Scan for the cell matching the given text and deliver its (X, Y) coordinate at center. 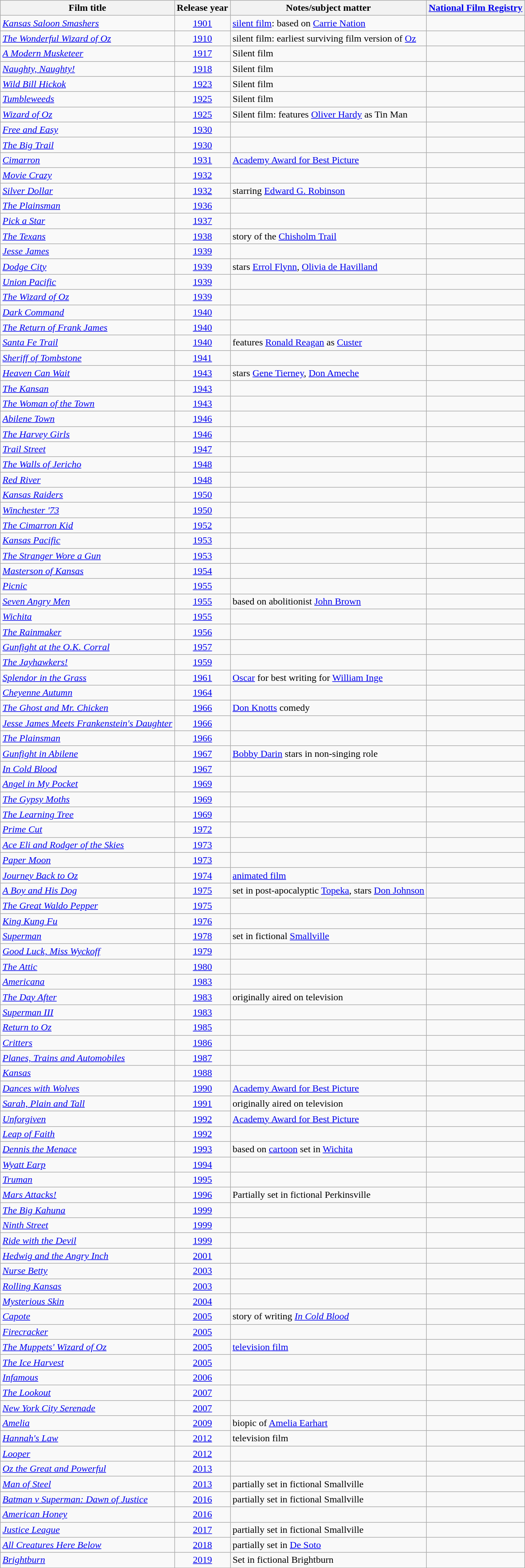
The Woman of the Town (87, 403)
The Ice Harvest (87, 1362)
2001 (203, 1256)
set in post-apocalyptic Topeka, stars Don Johnson (328, 890)
Bobby Darin stars in non-singing role (328, 754)
1931 (203, 160)
1974 (203, 875)
1918 (203, 69)
Prime Cut (87, 830)
Release year (203, 8)
Man of Steel (87, 1484)
story of the Chisholm Trail (328, 236)
Leap of Faith (87, 1134)
Oz the Great and Powerful (87, 1469)
1937 (203, 221)
2009 (203, 1423)
Heaven Can Wait (87, 373)
Union Pacific (87, 282)
1994 (203, 1165)
King Kung Fu (87, 921)
1961 (203, 678)
set in fictional Smallville (328, 936)
Set in fictional Brightburn (328, 1560)
Trail Street (87, 449)
1954 (203, 571)
The Kansan (87, 388)
Seven Angry Men (87, 601)
Kansas Raiders (87, 495)
Sheriff of Tombstone (87, 358)
based on cartoon set in Wichita (328, 1149)
1985 (203, 1027)
Good Luck, Miss Wyckoff (87, 952)
Kansas (87, 1073)
1938 (203, 236)
Superman (87, 936)
1964 (203, 693)
1996 (203, 1195)
story of writing In Cold Blood (328, 1317)
The Stranger Wore a Gun (87, 556)
1980 (203, 967)
Nurse Betty (87, 1271)
Superman III (87, 1012)
Angel in My Pocket (87, 784)
Partially set in fictional Perkinsville (328, 1195)
stars Errol Flynn, Olivia de Havilland (328, 267)
Firecracker (87, 1332)
Mysterious Skin (87, 1301)
1978 (203, 936)
1917 (203, 54)
silent film: earliest surviving film version of Oz (328, 38)
Sarah, Plain and Tall (87, 1103)
Wizard of Oz (87, 114)
1956 (203, 632)
The Walls of Jericho (87, 465)
In Cold Blood (87, 769)
1988 (203, 1073)
The Learning Tree (87, 814)
Masterson of Kansas (87, 571)
The Harvey Girls (87, 434)
1959 (203, 662)
starring Edward G. Robinson (328, 191)
partially set in De Soto (328, 1545)
New York City Serenade (87, 1408)
Dennis the Menace (87, 1149)
Batman v Superman: Dawn of Justice (87, 1499)
Notes/subject matter (328, 8)
1910 (203, 38)
Wild Bill Hickok (87, 84)
2017 (203, 1530)
Mars Attacks! (87, 1195)
Planes, Trains and Automobiles (87, 1058)
The Ghost and Mr. Chicken (87, 708)
Cheyenne Autumn (87, 693)
Free and Easy (87, 130)
Paper Moon (87, 860)
Oscar for best writing for William Inge (328, 678)
1947 (203, 449)
1941 (203, 358)
Tumbleweeds (87, 99)
National Film Registry (475, 8)
Splendor in the Grass (87, 678)
Pick a Star (87, 221)
The Gypsy Moths (87, 799)
features Ronald Reagan as Custer (328, 343)
The Wizard of Oz (87, 297)
stars Gene Tierney, Don Ameche (328, 373)
Santa Fe Trail (87, 343)
American Honey (87, 1514)
The Big Kahuna (87, 1210)
1987 (203, 1058)
Ride with the Devil (87, 1241)
1991 (203, 1103)
1923 (203, 84)
A Modern Musketeer (87, 54)
Infamous (87, 1377)
Dances with Wolves (87, 1088)
biopic of Amelia Earhart (328, 1423)
Winchester '73 (87, 510)
Ace Eli and Rodger of the Skies (87, 845)
The Muppets' Wizard of Oz (87, 1347)
Truman (87, 1180)
The Rainmaker (87, 632)
2018 (203, 1545)
Return to Oz (87, 1027)
Hannah's Law (87, 1438)
Capote (87, 1317)
The Day After (87, 997)
Naughty, Naughty! (87, 69)
Amelia (87, 1423)
Critters (87, 1043)
Cimarron (87, 160)
2004 (203, 1301)
1957 (203, 647)
Movie Crazy (87, 175)
1936 (203, 206)
Kansas Pacific (87, 541)
Hedwig and the Angry Inch (87, 1256)
The Big Trail (87, 145)
based on abolitionist John Brown (328, 601)
Jesse James Meets Frankenstein's Daughter (87, 723)
Abilene Town (87, 419)
Rolling Kansas (87, 1286)
Red River (87, 480)
The Return of Frank James (87, 327)
The Lookout (87, 1392)
Dodge City (87, 267)
1995 (203, 1180)
The Great Waldo Pepper (87, 906)
Dark Command (87, 312)
silent film: based on Carrie Nation (328, 23)
The Jayhawkers! (87, 662)
1986 (203, 1043)
1901 (203, 23)
1979 (203, 952)
Americana (87, 982)
Wyatt Earp (87, 1165)
The Wonderful Wizard of Oz (87, 38)
Kansas Saloon Smashers (87, 23)
1976 (203, 921)
Journey Back to Oz (87, 875)
animated film (328, 875)
The Cimarron Kid (87, 525)
Jesse James (87, 251)
Ninth Street (87, 1225)
Brightburn (87, 1560)
Justice League (87, 1530)
All Creatures Here Below (87, 1545)
1993 (203, 1149)
Looper (87, 1454)
Silver Dollar (87, 191)
Gunfight at the O.K. Corral (87, 647)
The Texans (87, 236)
Gunfight in Abilene (87, 754)
2019 (203, 1560)
1972 (203, 830)
Unforgiven (87, 1119)
The Attic (87, 967)
A Boy and His Dog (87, 890)
1952 (203, 525)
2006 (203, 1377)
Wichita (87, 616)
Film title (87, 8)
Silent film: features Oliver Hardy as Tin Man (328, 114)
1990 (203, 1088)
Picnic (87, 586)
Don Knotts comedy (328, 708)
